Provide the (X, Y) coordinate of the cell's center where the given text is located.  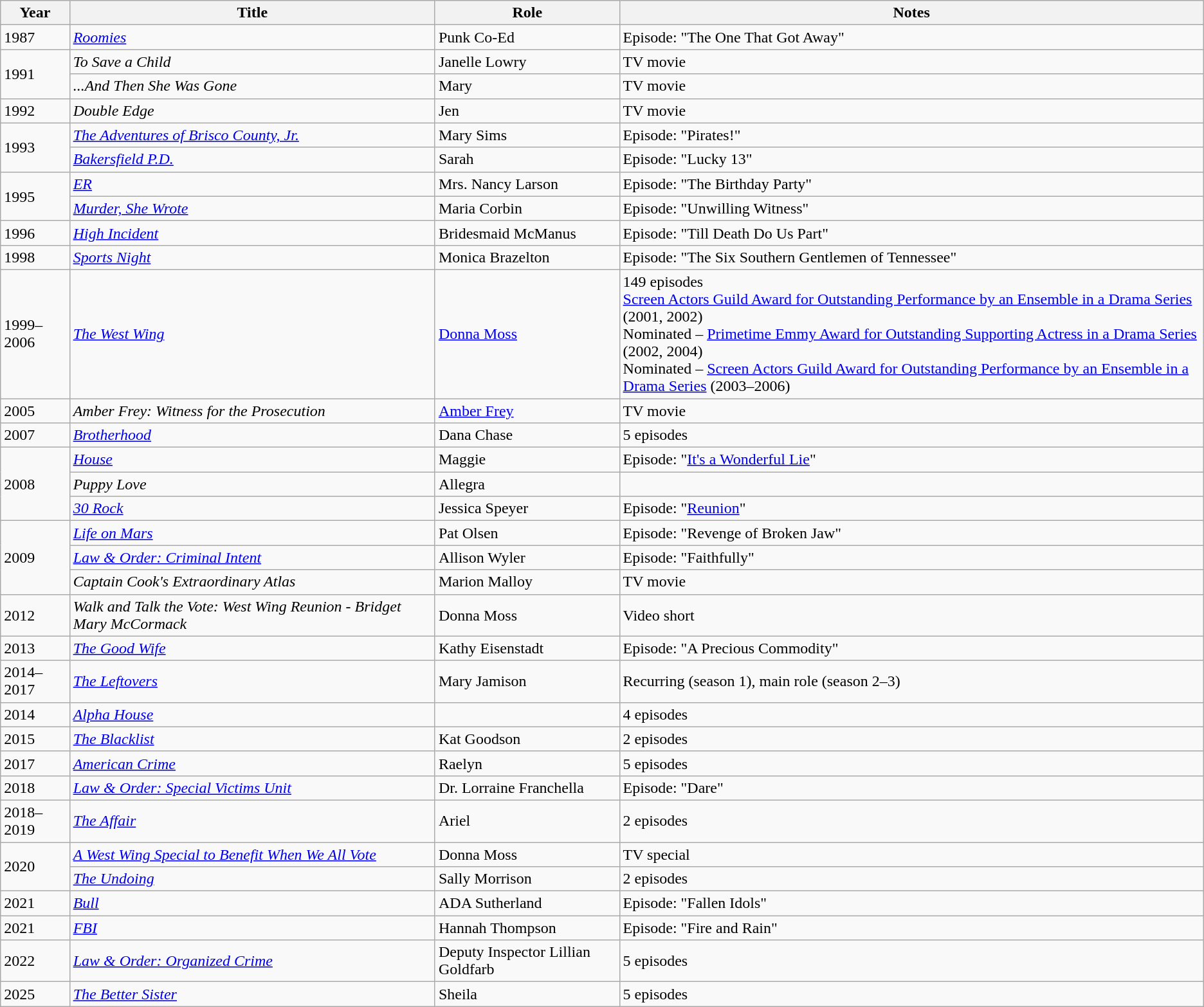
2020 (35, 867)
Year (35, 13)
2005 (35, 411)
1995 (35, 196)
2018 (35, 788)
Amber Frey (527, 411)
Puppy Love (252, 484)
Janelle Lowry (527, 62)
The Undoing (252, 879)
The Leftovers (252, 682)
2014 (35, 714)
Allegra (527, 484)
Law & Order: Organized Crime (252, 961)
Amber Frey: Witness for the Prosecution (252, 411)
Mary (527, 86)
House (252, 460)
Kat Goodson (527, 739)
2008 (35, 484)
American Crime (252, 763)
30 Rock (252, 509)
Murder, She Wrote (252, 208)
Law & Order: Criminal Intent (252, 558)
1987 (35, 37)
Mary Jamison (527, 682)
Notes (911, 13)
TV special (911, 855)
2012 (35, 615)
Title (252, 13)
Episode: "Fallen Idols" (911, 903)
Law & Order: Special Victims Unit (252, 788)
A West Wing Special to Benefit When We All Vote (252, 855)
Episode: "It's a Wonderful Lie" (911, 460)
4 episodes (911, 714)
Episode: "Unwilling Witness" (911, 208)
Kathy Eisenstadt (527, 648)
The Good Wife (252, 648)
1991 (35, 74)
Recurring (season 1), main role (season 2–3) (911, 682)
Allison Wyler (527, 558)
2014–2017 (35, 682)
Episode: "Revenge of Broken Jaw" (911, 533)
Episode: "Till Death Do Us Part" (911, 233)
High Incident (252, 233)
Bull (252, 903)
Deputy Inspector Lillian Goldfarb (527, 961)
Maria Corbin (527, 208)
Life on Mars (252, 533)
2018–2019 (35, 821)
Episode: "Faithfully" (911, 558)
Bakersfield P.D. (252, 159)
Episode: "A Precious Commodity" (911, 648)
Mrs. Nancy Larson (527, 184)
FBI (252, 928)
Roomies (252, 37)
Sports Night (252, 257)
The Affair (252, 821)
Episode: "Fire and Rain" (911, 928)
Punk Co-Ed (527, 37)
2009 (35, 558)
2007 (35, 435)
Video short (911, 615)
Walk and Talk the Vote: West Wing Reunion - Bridget Mary McCormack (252, 615)
1998 (35, 257)
Dr. Lorraine Franchella (527, 788)
...And Then She Was Gone (252, 86)
2022 (35, 961)
Maggie (527, 460)
Episode: "Dare" (911, 788)
Marion Malloy (527, 582)
Sally Morrison (527, 879)
1993 (35, 147)
2013 (35, 648)
Episode: "Pirates!" (911, 135)
2017 (35, 763)
Double Edge (252, 111)
Episode: "Reunion" (911, 509)
2015 (35, 739)
Episode: "Lucky 13" (911, 159)
Bridesmaid McManus (527, 233)
The West Wing (252, 334)
1992 (35, 111)
ADA Sutherland (527, 903)
Captain Cook's Extraordinary Atlas (252, 582)
Episode: "The One That Got Away" (911, 37)
Brotherhood (252, 435)
Sheila (527, 994)
2025 (35, 994)
ER (252, 184)
Jen (527, 111)
Episode: "The Birthday Party" (911, 184)
1996 (35, 233)
To Save a Child (252, 62)
Alpha House (252, 714)
The Blacklist (252, 739)
Raelyn (527, 763)
Jessica Speyer (527, 509)
1999–2006 (35, 334)
Role (527, 13)
Dana Chase (527, 435)
Hannah Thompson (527, 928)
Monica Brazelton (527, 257)
Mary Sims (527, 135)
Pat Olsen (527, 533)
The Better Sister (252, 994)
Episode: "The Six Southern Gentlemen of Tennessee" (911, 257)
Sarah (527, 159)
The Adventures of Brisco County, Jr. (252, 135)
Ariel (527, 821)
